Detect which cell encompasses the target text, then output its (x, y) center coordinate. 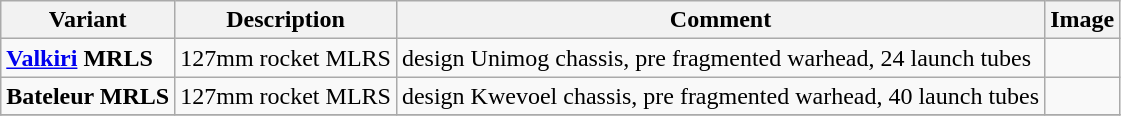
Valkiri MRLS (88, 58)
design Unimog chassis, pre fragmented warhead, 24 launch tubes (720, 58)
Description (286, 20)
Comment (720, 20)
Image (1082, 20)
Bateleur MRLS (88, 96)
Variant (88, 20)
design Kwevoel chassis, pre fragmented warhead, 40 launch tubes (720, 96)
